Locate the cell with the specified text and output its (x, y) center coordinate. 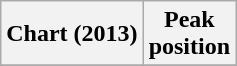
Chart (2013) (72, 34)
Peakposition (189, 34)
